Determine the (x, y) coordinate at the center of the cell enclosing the given text.  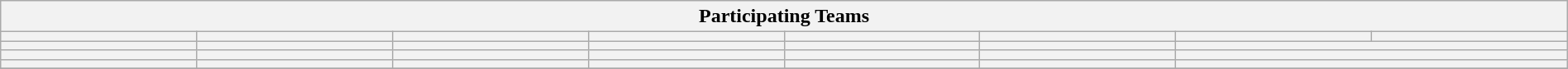
Participating Teams (784, 16)
